Determine the [x, y] coordinate at the center of the cell enclosing the given text.  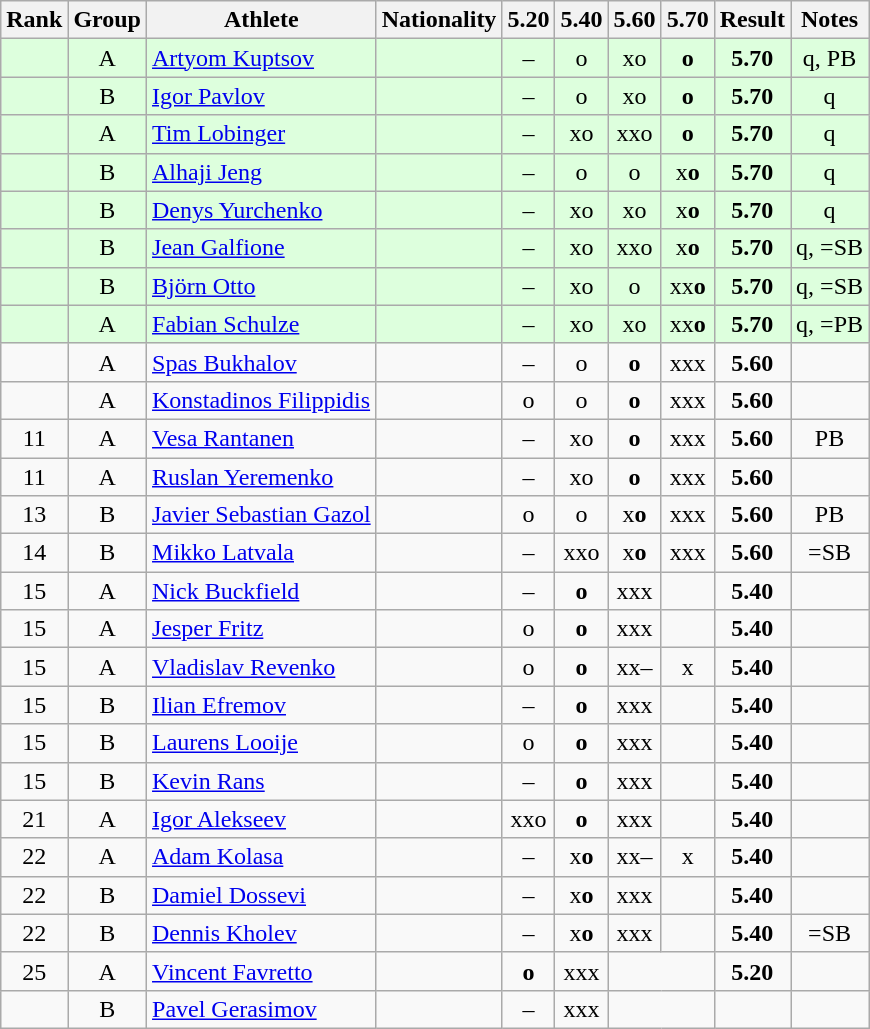
Nick Buckfield [262, 591]
Rank [34, 20]
21 [34, 819]
q, PB [830, 58]
Damiel Dossevi [262, 895]
Tim Lobinger [262, 134]
Alhaji Jeng [262, 172]
Ruslan Yeremenko [262, 477]
Notes [830, 20]
Björn Otto [262, 286]
Igor Pavlov [262, 96]
Jesper Fritz [262, 629]
Ilian Efremov [262, 705]
Dennis Kholev [262, 933]
Laurens Looije [262, 743]
Denys Yurchenko [262, 210]
Igor Alekseev [262, 819]
Kevin Rans [262, 781]
13 [34, 515]
Result [752, 20]
Fabian Schulze [262, 324]
Pavel Gerasimov [262, 1009]
Mikko Latvala [262, 553]
Vincent Favretto [262, 971]
Athlete [262, 20]
25 [34, 971]
Nationality [439, 20]
Vesa Rantanen [262, 438]
Javier Sebastian Gazol [262, 515]
Konstadinos Filippidis [262, 400]
Artyom Kuptsov [262, 58]
Group [108, 20]
Jean Galfione [262, 248]
14 [34, 553]
Spas Bukhalov [262, 362]
q, =PB [830, 324]
Adam Kolasa [262, 857]
Vladislav Revenko [262, 667]
